Determine the (X, Y) coordinate at the center of the cell enclosing the given text.  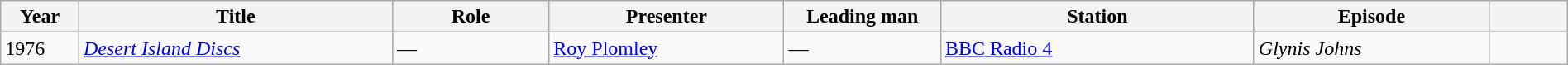
Station (1097, 17)
Glynis Johns (1371, 48)
Role (470, 17)
Title (235, 17)
Roy Plomley (667, 48)
Year (40, 17)
1976 (40, 48)
Presenter (667, 17)
Leading man (862, 17)
Episode (1371, 17)
Desert Island Discs (235, 48)
BBC Radio 4 (1097, 48)
